For the text-containing cell, return its midpoint in (x, y) coordinate format. 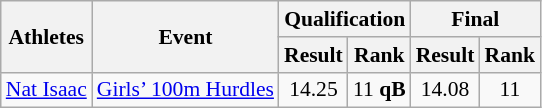
11 qB (380, 90)
Qualification (345, 19)
Athletes (46, 36)
14.08 (446, 90)
14.25 (314, 90)
Girls’ 100m Hurdles (186, 90)
Event (186, 36)
Final (476, 19)
Nat Isaac (46, 90)
11 (510, 90)
